From the cell containing the given text, extract its center point as [x, y] coordinate. 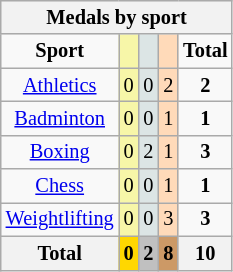
Sport [60, 51]
Weightlifting [60, 219]
Boxing [60, 152]
Medals by sport [117, 17]
Chess [60, 186]
Athletics [60, 85]
10 [205, 253]
8 [168, 253]
Badminton [60, 118]
